Determine the [x, y] coordinate at the center of the cell enclosing the given text.  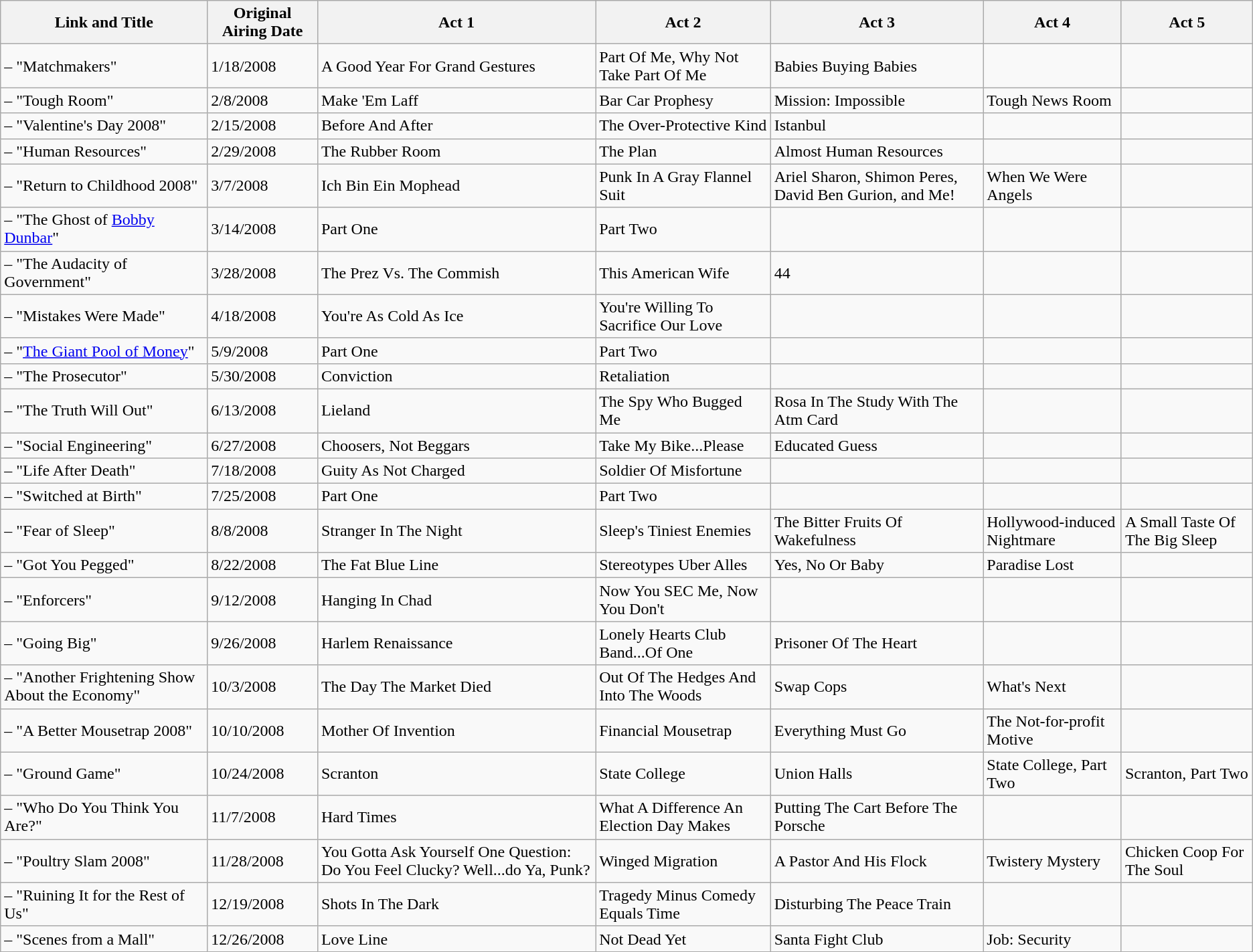
The Not-for-profit Motive [1052, 731]
Original Airing Date [262, 23]
What A Difference An Election Day Makes [683, 818]
Tough News Room [1052, 100]
State College [683, 773]
Hard Times [456, 818]
Yes, No Or Baby [877, 565]
Paradise Lost [1052, 565]
– "The Prosecutor" [104, 376]
8/22/2008 [262, 565]
12/19/2008 [262, 905]
2/29/2008 [262, 151]
You're Willing To Sacrifice Our Love [683, 316]
Scranton [456, 773]
– "Return to Childhood 2008" [104, 186]
2/8/2008 [262, 100]
The Over-Protective Kind [683, 126]
– "Human Resources" [104, 151]
3/28/2008 [262, 273]
– "The Audacity of Government" [104, 273]
Ich Bin Ein Mophead [456, 186]
Choosers, Not Beggars [456, 445]
9/12/2008 [262, 599]
State College, Part Two [1052, 773]
Soldier Of Misfortune [683, 471]
– "Tough Room" [104, 100]
8/8/2008 [262, 531]
– "Who Do You Think You Are?" [104, 818]
Harlem Renaissance [456, 644]
Disturbing The Peace Train [877, 905]
A Small Taste Of The Big Sleep [1187, 531]
Act 4 [1052, 23]
Almost Human Resources [877, 151]
– "Valentine's Day 2008" [104, 126]
Punk In A Gray Flannel Suit [683, 186]
Act 1 [456, 23]
Mother Of Invention [456, 731]
Act 2 [683, 23]
9/26/2008 [262, 644]
Educated Guess [877, 445]
– "Another Frightening Show About the Economy" [104, 686]
Part Of Me, Why Not Take Part Of Me [683, 66]
When We Were Angels [1052, 186]
3/7/2008 [262, 186]
5/9/2008 [262, 351]
The Plan [683, 151]
You Gotta Ask Yourself One Question: Do You Feel Clucky? Well...do Ya, Punk? [456, 860]
Babies Buying Babies [877, 66]
A Pastor And His Flock [877, 860]
Love Line [456, 939]
– "Switched at Birth" [104, 496]
Chicken Coop For The Soul [1187, 860]
Now You SEC Me, Now You Don't [683, 599]
The Bitter Fruits Of Wakefulness [877, 531]
Tragedy Minus Comedy Equals Time [683, 905]
7/18/2008 [262, 471]
Lonely Hearts Club Band...Of One [683, 644]
Retaliation [683, 376]
Everything Must Go [877, 731]
10/3/2008 [262, 686]
The Rubber Room [456, 151]
– "Poultry Slam 2008" [104, 860]
5/30/2008 [262, 376]
6/27/2008 [262, 445]
Conviction [456, 376]
12/26/2008 [262, 939]
The Spy Who Bugged Me [683, 411]
Mission: Impossible [877, 100]
– "Mistakes Were Made" [104, 316]
What's Next [1052, 686]
– "A Better Mousetrap 2008" [104, 731]
Out Of The Hedges And Into The Woods [683, 686]
– "Social Engineering" [104, 445]
– "The Truth Will Out" [104, 411]
– "The Ghost of Bobby Dunbar" [104, 229]
The Day The Market Died [456, 686]
Hollywood-induced Nightmare [1052, 531]
Job: Security [1052, 939]
– "Fear of Sleep" [104, 531]
The Prez Vs. The Commish [456, 273]
Putting The Cart Before The Porsche [877, 818]
Ariel Sharon, Shimon Peres, David Ben Gurion, and Me! [877, 186]
The Fat Blue Line [456, 565]
Link and Title [104, 23]
1/18/2008 [262, 66]
Santa Fight Club [877, 939]
7/25/2008 [262, 496]
Union Halls [877, 773]
Swap Cops [877, 686]
A Good Year For Grand Gestures [456, 66]
Not Dead Yet [683, 939]
Twistery Mystery [1052, 860]
44 [877, 273]
11/28/2008 [262, 860]
Lieland [456, 411]
Act 3 [877, 23]
10/24/2008 [262, 773]
Scranton, Part Two [1187, 773]
Rosa In The Study With The Atm Card [877, 411]
– "Scenes from a Mall" [104, 939]
– "Ruining It for the Rest of Us" [104, 905]
Guity As Not Charged [456, 471]
Winged Migration [683, 860]
You're As Cold As Ice [456, 316]
– "The Giant Pool of Money" [104, 351]
– "Ground Game" [104, 773]
3/14/2008 [262, 229]
– "Matchmakers" [104, 66]
11/7/2008 [262, 818]
This American Wife [683, 273]
Hanging In Chad [456, 599]
Act 5 [1187, 23]
– "Got You Pegged" [104, 565]
Bar Car Prophesy [683, 100]
– "Enforcers" [104, 599]
Take My Bike...Please [683, 445]
Prisoner Of The Heart [877, 644]
Stereotypes Uber Alles [683, 565]
4/18/2008 [262, 316]
– "Life After Death" [104, 471]
Istanbul [877, 126]
Sleep's Tiniest Enemies [683, 531]
2/15/2008 [262, 126]
Before And After [456, 126]
Financial Mousetrap [683, 731]
Stranger In The Night [456, 531]
Make 'Em Laff [456, 100]
Shots In The Dark [456, 905]
10/10/2008 [262, 731]
6/13/2008 [262, 411]
– "Going Big" [104, 644]
